Capture the cell that displays the provided text and extract its [X, Y] central coordinate. 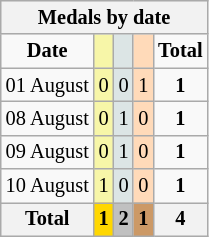
Medals by date [104, 17]
08 August [48, 118]
4 [180, 219]
2 [124, 219]
09 August [48, 152]
01 August [48, 85]
10 August [48, 186]
Date [48, 51]
